From the cell containing the given text, extract its center point as [X, Y] coordinate. 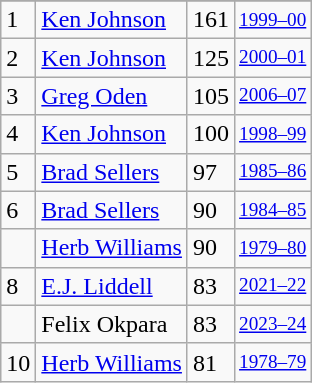
2 [18, 58]
Felix Okpara [112, 324]
5 [18, 172]
125 [210, 58]
2023–24 [273, 324]
2000–01 [273, 58]
161 [210, 20]
1984–85 [273, 210]
1979–80 [273, 248]
1 [18, 20]
81 [210, 362]
97 [210, 172]
1998–99 [273, 134]
6 [18, 210]
Greg Oden [112, 96]
1985–86 [273, 172]
100 [210, 134]
2021–22 [273, 286]
2006–07 [273, 96]
10 [18, 362]
1999–00 [273, 20]
E.J. Liddell [112, 286]
4 [18, 134]
105 [210, 96]
8 [18, 286]
1978–79 [273, 362]
3 [18, 96]
